Locate the cell with the specified text and output its [X, Y] center coordinate. 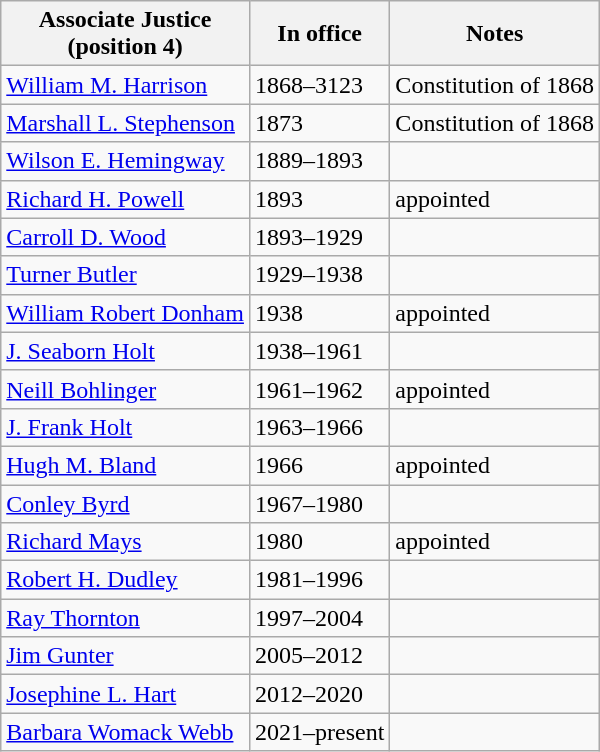
Richard H. Powell [126, 199]
Associate Justice(position 4) [126, 34]
Josephine L. Hart [126, 694]
William M. Harrison [126, 85]
Ray Thornton [126, 618]
2021–present [319, 732]
Robert H. Dudley [126, 580]
1868–3123 [319, 85]
Barbara Womack Webb [126, 732]
J. Frank Holt [126, 427]
Hugh M. Bland [126, 465]
William Robert Donham [126, 313]
1981–1996 [319, 580]
Wilson E. Hemingway [126, 161]
1966 [319, 465]
Carroll D. Wood [126, 237]
1938 [319, 313]
1961–1962 [319, 389]
Neill Bohlinger [126, 389]
2012–2020 [319, 694]
Marshall L. Stephenson [126, 123]
1929–1938 [319, 275]
1967–1980 [319, 503]
1893 [319, 199]
Conley Byrd [126, 503]
Richard Mays [126, 542]
1997–2004 [319, 618]
1963–1966 [319, 427]
J. Seaborn Holt [126, 351]
1889–1893 [319, 161]
1980 [319, 542]
Turner Butler [126, 275]
In office [319, 34]
1873 [319, 123]
2005–2012 [319, 656]
1893–1929 [319, 237]
1938–1961 [319, 351]
Notes [495, 34]
Jim Gunter [126, 656]
